Detect which cell encompasses the target text, then output its (x, y) center coordinate. 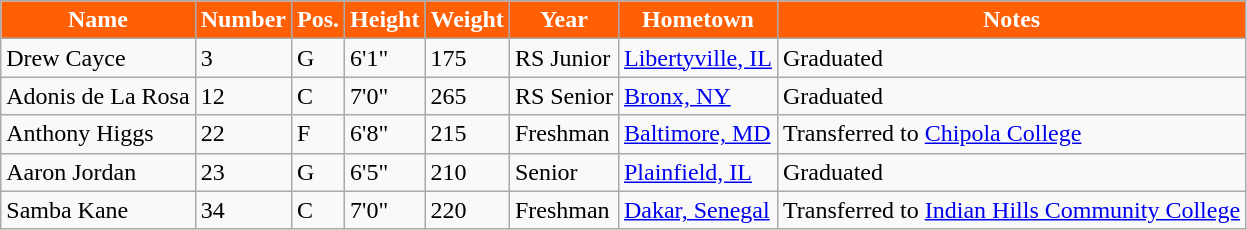
Libertyville, IL (698, 58)
22 (243, 134)
23 (243, 172)
6'5" (385, 172)
Anthony Higgs (98, 134)
215 (467, 134)
F (318, 134)
Adonis de La Rosa (98, 96)
Dakar, Senegal (698, 210)
RS Senior (564, 96)
3 (243, 58)
Bronx, NY (698, 96)
6'1" (385, 58)
175 (467, 58)
Baltimore, MD (698, 134)
Name (98, 20)
Year (564, 20)
Transferred to Indian Hills Community College (1011, 210)
Aaron Jordan (98, 172)
265 (467, 96)
RS Junior (564, 58)
34 (243, 210)
Senior (564, 172)
220 (467, 210)
Number (243, 20)
Drew Cayce (98, 58)
Pos. (318, 20)
210 (467, 172)
Weight (467, 20)
Transferred to Chipola College (1011, 134)
12 (243, 96)
Hometown (698, 20)
6'8" (385, 134)
Height (385, 20)
Notes (1011, 20)
Samba Kane (98, 210)
Plainfield, IL (698, 172)
